Provide the [x, y] coordinate of the cell's center where the given text is located.  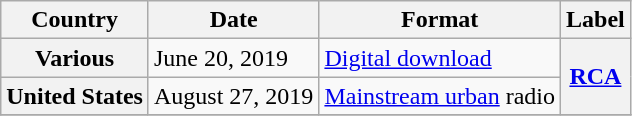
Date [233, 20]
Format [440, 20]
Various [75, 58]
Digital download [440, 58]
RCA [596, 77]
August 27, 2019 [233, 96]
Label [596, 20]
Mainstream urban radio [440, 96]
United States [75, 96]
Country [75, 20]
June 20, 2019 [233, 58]
